Determine the [x, y] coordinate at the center of the cell enclosing the given text.  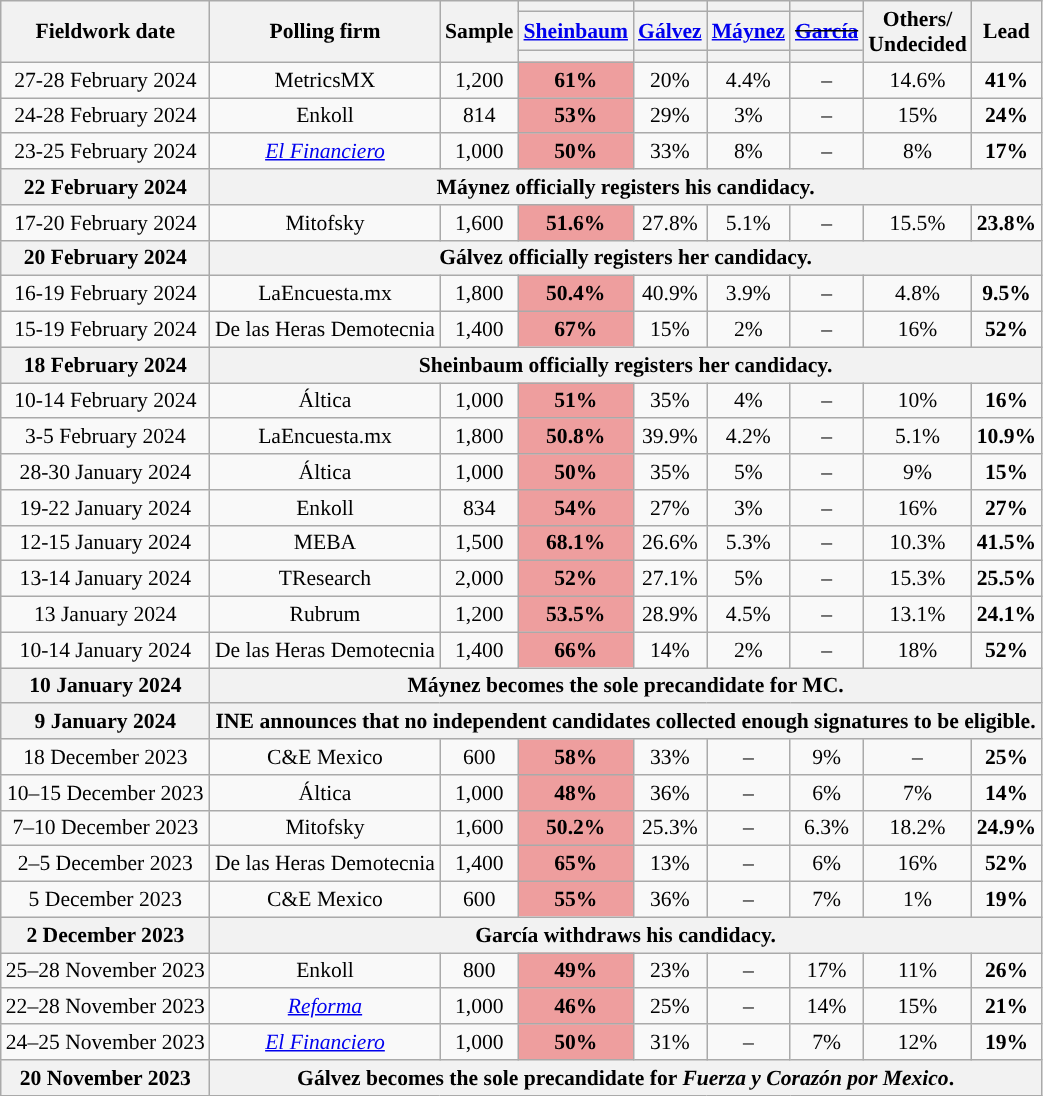
5 December 2023 [106, 900]
20 November 2023 [106, 1078]
Others/Undecided [917, 32]
Máynez becomes the sole precandidate for MC. [626, 686]
TResearch [325, 579]
50.8% [576, 437]
9 January 2024 [106, 722]
61% [576, 80]
53.5% [576, 615]
7–10 December 2023 [106, 828]
28-30 January 2024 [106, 472]
18 February 2024 [106, 365]
24% [1006, 116]
66% [576, 650]
12% [917, 1042]
10 January 2024 [106, 686]
48% [576, 793]
65% [576, 864]
2 December 2023 [106, 935]
24.1% [1006, 615]
22 February 2024 [106, 187]
INE announces that no independent candidates collected enough signatures to be eligible. [626, 722]
50.2% [576, 828]
Máynez [748, 32]
27.1% [670, 579]
54% [576, 508]
25–28 November 2023 [106, 971]
13-14 January 2024 [106, 579]
Sample [479, 32]
53% [576, 116]
Sheinbaum officially registers her candidacy. [626, 365]
12-15 January 2024 [106, 543]
31% [670, 1042]
25.3% [670, 828]
10% [917, 401]
9.5% [1006, 294]
50.4% [576, 294]
27-28 February 2024 [106, 80]
41% [1006, 80]
17-20 February 2024 [106, 223]
Sheinbaum [576, 32]
25.5% [1006, 579]
10–15 December 2023 [106, 793]
Gálvez [670, 32]
4.2% [748, 437]
14.6% [917, 80]
18 December 2023 [106, 757]
55% [576, 900]
814 [479, 116]
6.3% [826, 828]
García withdraws his candidacy. [626, 935]
18.2% [917, 828]
26% [1006, 971]
24-28 February 2024 [106, 116]
23.8% [1006, 223]
41.5% [1006, 543]
19-22 January 2024 [106, 508]
4.8% [917, 294]
11% [917, 971]
20 February 2024 [106, 258]
24.9% [1006, 828]
Gálvez officially registers her candidacy. [626, 258]
3.9% [748, 294]
15.3% [917, 579]
4.4% [748, 80]
24–25 November 2023 [106, 1042]
51% [576, 401]
Máynez officially registers his candidacy. [626, 187]
23-25 February 2024 [106, 152]
20% [670, 80]
1% [917, 900]
51.6% [576, 223]
10-14 January 2024 [106, 650]
2,000 [479, 579]
Polling firm [325, 32]
68.1% [576, 543]
800 [479, 971]
MEBA [325, 543]
67% [576, 330]
3-5 February 2024 [106, 437]
10-14 February 2024 [106, 401]
Rubrum [325, 615]
28.9% [670, 615]
13 January 2024 [106, 615]
26.6% [670, 543]
10.3% [917, 543]
4% [748, 401]
46% [576, 1007]
22–28 November 2023 [106, 1007]
13.1% [917, 615]
10.9% [1006, 437]
Fieldwork date [106, 32]
16-19 February 2024 [106, 294]
18% [917, 650]
23% [670, 971]
40.9% [670, 294]
1,500 [479, 543]
39.9% [670, 437]
4.5% [748, 615]
5.3% [748, 543]
MetricsMX [325, 80]
13% [670, 864]
15-19 February 2024 [106, 330]
58% [576, 757]
21% [1006, 1007]
Gálvez becomes the sole precandidate for Fuerza y Corazón por Mexico. [626, 1078]
834 [479, 508]
Reforma [325, 1007]
29% [670, 116]
15.5% [917, 223]
García [826, 32]
49% [576, 971]
27.8% [670, 223]
Lead [1006, 32]
2–5 December 2023 [106, 864]
